Locate the cell with the specified text and output its [x, y] center coordinate. 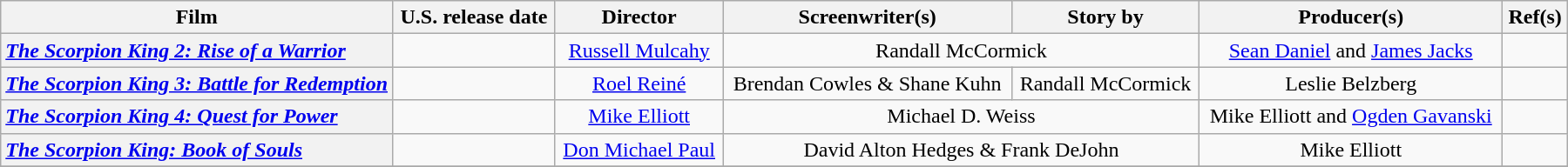
The Scorpion King 2: Rise of a Warrior [197, 50]
The Scorpion King 3: Battle for Redemption [197, 83]
Sean Daniel and James Jacks [1351, 50]
Mike Elliott and Ogden Gavanski [1351, 117]
The Scorpion King 4: Quest for Power [197, 117]
Screenwriter(s) [868, 17]
Leslie Belzberg [1351, 83]
Film [197, 17]
Brendan Cowles & Shane Kuhn [868, 83]
U.S. release date [474, 17]
Story by [1105, 17]
Ref(s) [1535, 17]
Producer(s) [1351, 17]
The Scorpion King: Book of Souls [197, 150]
David Alton Hedges & Frank DeJohn [962, 150]
Michael D. Weiss [962, 117]
Don Michael Paul [639, 150]
Director [639, 17]
Russell Mulcahy [639, 50]
Roel Reiné [639, 83]
